Determine the [x, y] coordinate at the center of the cell enclosing the given text.  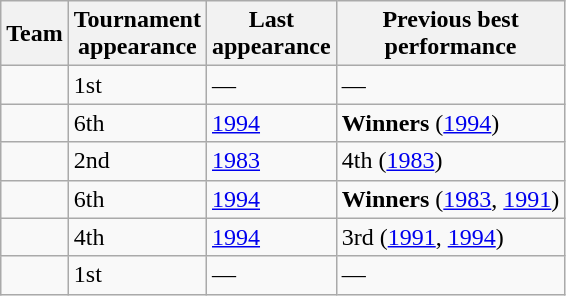
Winners (1983, 1991) [450, 199]
4th (1983) [450, 161]
1983 [271, 161]
Team [35, 34]
Tournamentappearance [137, 34]
Winners (1994) [450, 123]
Previous bestperformance [450, 34]
3rd (1991, 1994) [450, 237]
2nd [137, 161]
Lastappearance [271, 34]
4th [137, 237]
